Scan for the cell matching the given text and deliver its [x, y] coordinate at center. 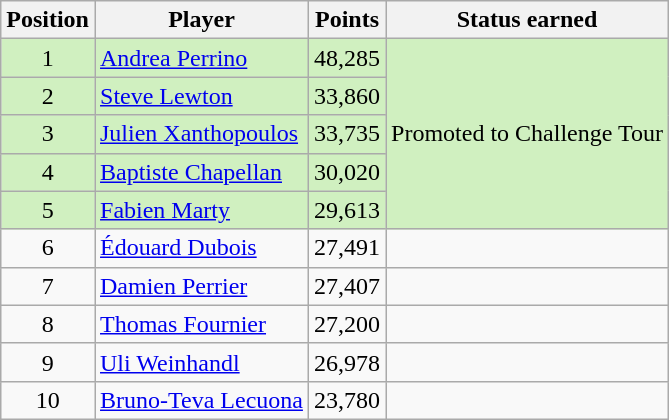
33,735 [346, 134]
Status earned [528, 20]
23,780 [346, 400]
29,613 [346, 210]
10 [48, 400]
9 [48, 362]
Bruno-Teva Lecuona [201, 400]
4 [48, 172]
48,285 [346, 58]
27,200 [346, 324]
Position [48, 20]
8 [48, 324]
Uli Weinhandl [201, 362]
5 [48, 210]
Damien Perrier [201, 286]
Édouard Dubois [201, 248]
27,407 [346, 286]
Julien Xanthopoulos [201, 134]
26,978 [346, 362]
2 [48, 96]
Andrea Perrino [201, 58]
1 [48, 58]
Fabien Marty [201, 210]
6 [48, 248]
3 [48, 134]
7 [48, 286]
Steve Lewton [201, 96]
27,491 [346, 248]
Thomas Fournier [201, 324]
Player [201, 20]
30,020 [346, 172]
33,860 [346, 96]
Points [346, 20]
Baptiste Chapellan [201, 172]
Promoted to Challenge Tour [528, 134]
